Detect which cell encompasses the target text, then output its (X, Y) center coordinate. 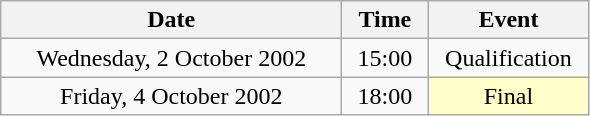
Friday, 4 October 2002 (172, 96)
18:00 (385, 96)
Final (508, 96)
Time (385, 20)
Event (508, 20)
Wednesday, 2 October 2002 (172, 58)
Date (172, 20)
15:00 (385, 58)
Qualification (508, 58)
